Return the (x, y) coordinate for the center point of the cell that contains the specified text.  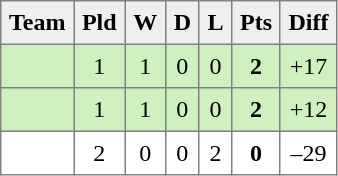
L (216, 23)
W (145, 23)
Pld (100, 23)
D (182, 23)
Diff (308, 23)
+12 (308, 110)
–29 (308, 153)
Team (38, 23)
Pts (256, 23)
+17 (308, 66)
